Determine the (X, Y) coordinate at the center of the cell enclosing the given text.  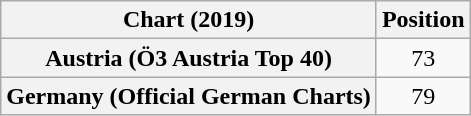
Position (423, 20)
Germany (Official German Charts) (189, 96)
79 (423, 96)
Austria (Ö3 Austria Top 40) (189, 58)
Chart (2019) (189, 20)
73 (423, 58)
